Find where the given text appears and provide that cell's center as (X, Y) coordinate. 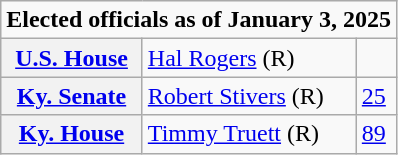
89 (376, 134)
Ky. Senate (72, 96)
Hal Rogers (R) (249, 58)
Robert Stivers (R) (249, 96)
Ky. House (72, 134)
Timmy Truett (R) (249, 134)
Elected officials as of January 3, 2025 (199, 20)
U.S. House (72, 58)
25 (376, 96)
